Extract the (x, y) coordinate from the center of the cell holding the provided text.  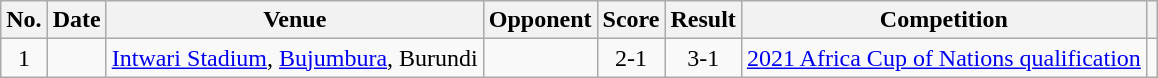
2021 Africa Cup of Nations qualification (944, 58)
Score (631, 20)
No. (24, 20)
Opponent (540, 20)
Result (703, 20)
Date (76, 20)
Intwari Stadium, Bujumbura, Burundi (294, 58)
3-1 (703, 58)
2-1 (631, 58)
Competition (944, 20)
Venue (294, 20)
1 (24, 58)
